Capture the cell that displays the provided text and extract its (X, Y) central coordinate. 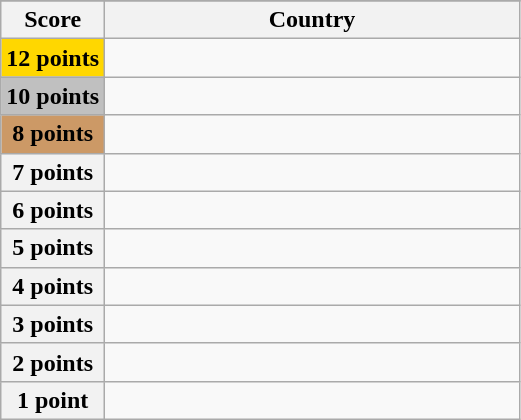
12 points (53, 58)
5 points (53, 248)
4 points (53, 286)
Score (53, 20)
8 points (53, 134)
3 points (53, 324)
1 point (53, 400)
7 points (53, 172)
Country (312, 20)
2 points (53, 362)
6 points (53, 210)
10 points (53, 96)
